Locate the cell with the specified text and output its (x, y) center coordinate. 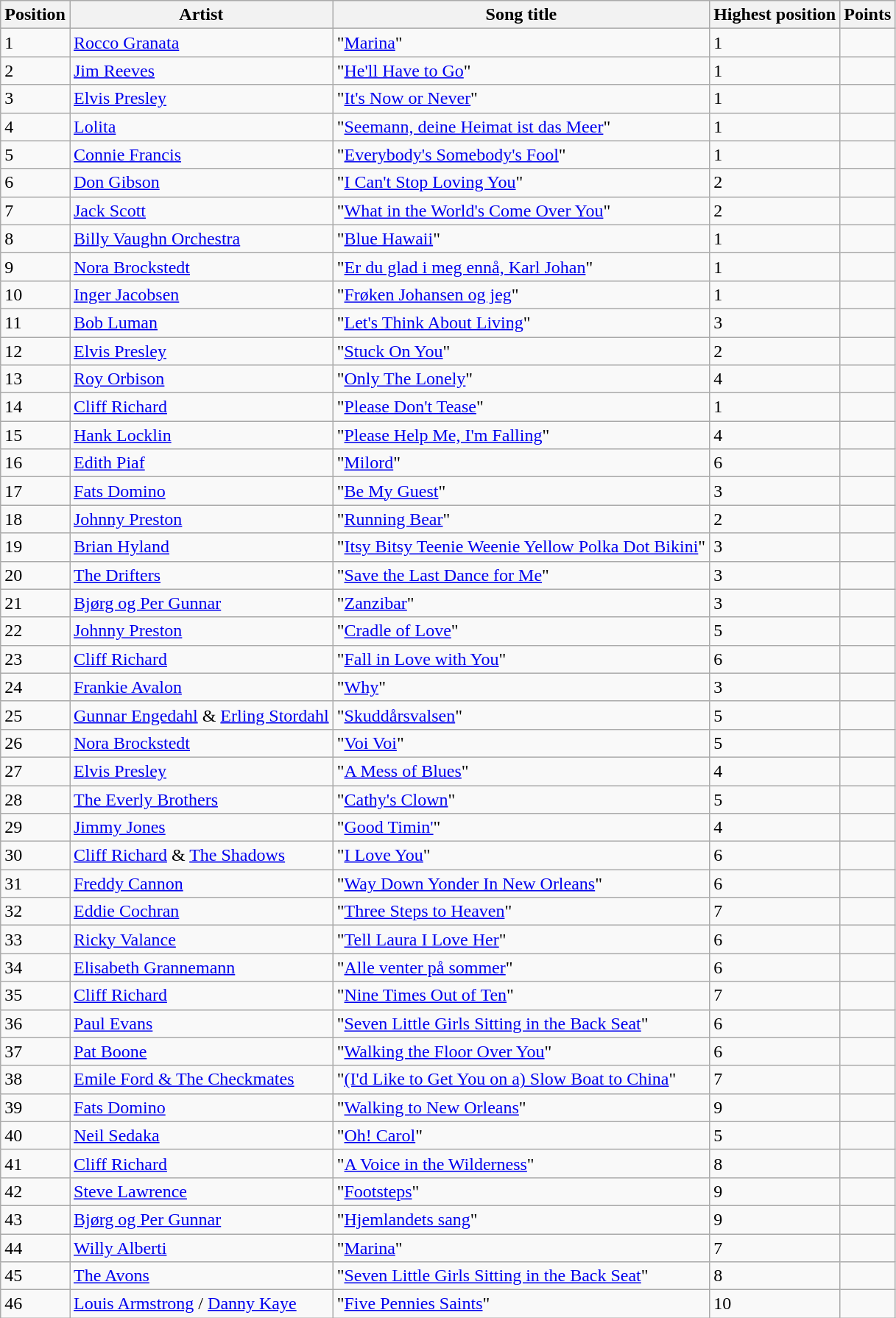
16 (35, 463)
"Three Steps to Heaven" (521, 912)
"Alle venter på sommer" (521, 968)
45 (35, 1276)
Bob Luman (201, 323)
"Footsteps" (521, 1191)
29 (35, 828)
Jimmy Jones (201, 828)
Billy Vaughn Orchestra (201, 239)
"(I'd Like to Get You on a) Slow Boat to China" (521, 1079)
24 (35, 687)
Gunnar Engedahl & Erling Stordahl (201, 715)
"Frøken Johansen og jeg" (521, 295)
"I Love You" (521, 856)
20 (35, 575)
"Walking the Floor Over You" (521, 1051)
Rocco Granata (201, 43)
32 (35, 912)
Freddy Cannon (201, 884)
"Er du glad i meg ennå, Karl Johan" (521, 267)
34 (35, 968)
Steve Lawrence (201, 1191)
38 (35, 1079)
"Blue Hawaii" (521, 239)
Jack Scott (201, 211)
18 (35, 519)
Roy Orbison (201, 379)
19 (35, 547)
17 (35, 491)
"He'll Have to Go" (521, 71)
44 (35, 1248)
35 (35, 995)
30 (35, 856)
Artist (201, 15)
Inger Jacobsen (201, 295)
43 (35, 1219)
13 (35, 379)
"Save the Last Dance for Me" (521, 575)
"Hjemlandets sang" (521, 1219)
Edith Piaf (201, 463)
Emile Ford & The Checkmates (201, 1079)
"Zanzibar" (521, 603)
21 (35, 603)
"Be My Guest" (521, 491)
"Walking to New Orleans" (521, 1107)
Frankie Avalon (201, 687)
"Nine Times Out of Ten" (521, 995)
Don Gibson (201, 183)
46 (35, 1304)
"Running Bear" (521, 519)
"I Can't Stop Loving You" (521, 183)
26 (35, 743)
"Tell Laura I Love Her" (521, 940)
"What in the World's Come Over You" (521, 211)
The Everly Brothers (201, 799)
41 (35, 1163)
Paul Evans (201, 1023)
"Five Pennies Saints" (521, 1304)
"A Voice in the Wilderness" (521, 1163)
"Stuck On You" (521, 351)
Brian Hyland (201, 547)
39 (35, 1107)
36 (35, 1023)
Connie Francis (201, 155)
"Voi Voi" (521, 743)
The Avons (201, 1276)
"Please Help Me, I'm Falling" (521, 435)
22 (35, 631)
"It's Now or Never" (521, 99)
"Milord" (521, 463)
37 (35, 1051)
"Way Down Yonder In New Orleans" (521, 884)
Song title (521, 15)
Jim Reeves (201, 71)
"Cradle of Love" (521, 631)
27 (35, 771)
14 (35, 407)
15 (35, 435)
The Drifters (201, 575)
Cliff Richard & The Shadows (201, 856)
"Good Timin'" (521, 828)
23 (35, 659)
25 (35, 715)
40 (35, 1135)
"Why" (521, 687)
Position (35, 15)
Hank Locklin (201, 435)
"Cathy's Clown" (521, 799)
42 (35, 1191)
"Please Don't Tease" (521, 407)
Pat Boone (201, 1051)
Points (867, 15)
Louis Armstrong / Danny Kaye (201, 1304)
11 (35, 323)
"Oh! Carol" (521, 1135)
"Seemann, deine Heimat ist das Meer" (521, 127)
Ricky Valance (201, 940)
Highest position (775, 15)
Neil Sedaka (201, 1135)
"Itsy Bitsy Teenie Weenie Yellow Polka Dot Bikini" (521, 547)
Eddie Cochran (201, 912)
28 (35, 799)
31 (35, 884)
"Let's Think About Living" (521, 323)
33 (35, 940)
12 (35, 351)
"Everybody's Somebody's Fool" (521, 155)
Willy Alberti (201, 1248)
Lolita (201, 127)
"Fall in Love with You" (521, 659)
"A Mess of Blues" (521, 771)
Elisabeth Grannemann (201, 968)
"Only The Lonely" (521, 379)
"Skuddårsvalsen" (521, 715)
